Locate the cell with the specified text and output its [X, Y] center coordinate. 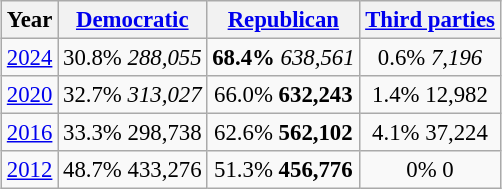
2012 [30, 170]
2020 [30, 95]
68.4% 638,561 [284, 58]
0.6% 7,196 [430, 58]
Republican [284, 20]
2016 [30, 133]
66.0% 632,243 [284, 95]
32.7% 313,027 [132, 95]
Democratic [132, 20]
2024 [30, 58]
Third parties [430, 20]
48.7% 433,276 [132, 170]
30.8% 288,055 [132, 58]
4.1% 37,224 [430, 133]
33.3% 298,738 [132, 133]
0% 0 [430, 170]
62.6% 562,102 [284, 133]
1.4% 12,982 [430, 95]
51.3% 456,776 [284, 170]
Year [30, 20]
